Locate the cell with the specified text and output its [X, Y] center coordinate. 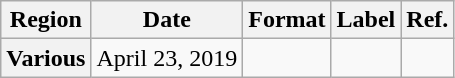
Label [366, 20]
Format [287, 20]
Date [167, 20]
Ref. [428, 20]
April 23, 2019 [167, 58]
Region [46, 20]
Various [46, 58]
